From the cell containing the given text, extract its center point as (x, y) coordinate. 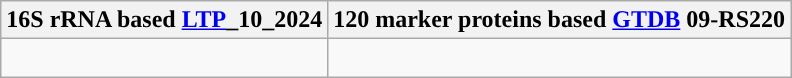
16S rRNA based LTP_10_2024 (164, 20)
120 marker proteins based GTDB 09-RS220 (560, 20)
